Return the (X, Y) coordinate for the center point of the cell that contains the specified text.  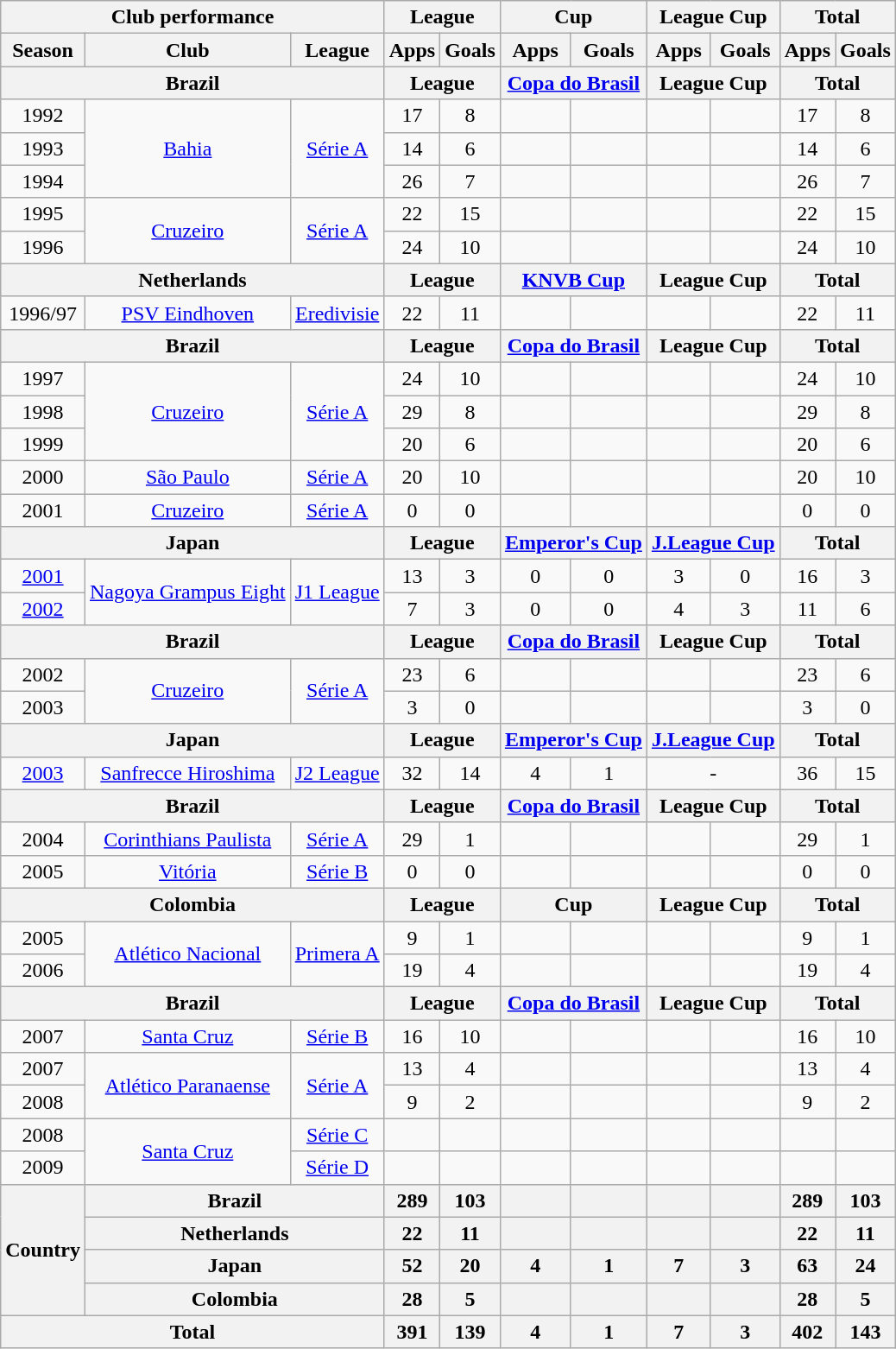
Atlético Paranaense (187, 1086)
402 (807, 1332)
1996 (43, 247)
PSV Eindhoven (187, 313)
São Paulo (187, 478)
Série D (337, 1168)
32 (412, 773)
Vitória (187, 871)
52 (412, 1266)
J2 League (337, 773)
Atlético Nacional (187, 953)
36 (807, 773)
Nagoya Grampus Eight (187, 592)
1996/97 (43, 313)
1997 (43, 378)
KNVB Cup (573, 280)
J1 League (337, 592)
Season (43, 50)
Club (187, 50)
- (713, 773)
Club performance (192, 17)
1992 (43, 116)
Country (43, 1250)
391 (412, 1332)
1998 (43, 412)
Sanfrecce Hiroshima (187, 773)
1993 (43, 149)
Bahia (187, 149)
2009 (43, 1168)
1995 (43, 214)
63 (807, 1266)
Primera A (337, 953)
1994 (43, 181)
Eredivisie (337, 313)
2004 (43, 839)
139 (470, 1332)
143 (866, 1332)
Corinthians Paulista (187, 839)
2000 (43, 478)
1999 (43, 445)
Série C (337, 1135)
2006 (43, 971)
